Detect which cell encompasses the target text, then output its [X, Y] center coordinate. 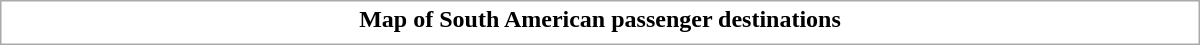
Map of South American passenger destinations [600, 19]
